Return the [x, y] coordinate for the center point of the cell that contains the specified text.  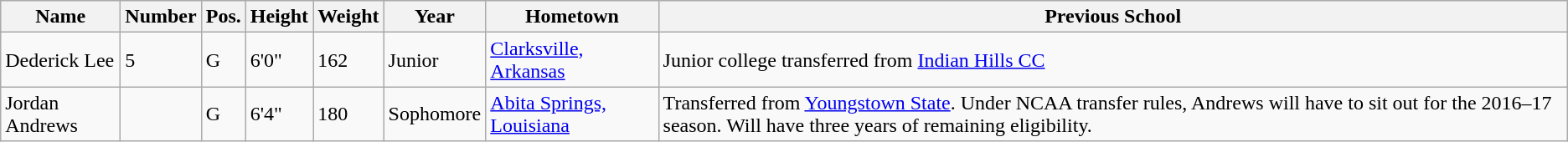
Jordan Andrews [60, 114]
Abita Springs, Louisiana [572, 114]
Year [435, 17]
Number [161, 17]
5 [161, 60]
162 [348, 60]
Junior college transferred from Indian Hills CC [1112, 60]
Height [279, 17]
Junior [435, 60]
Name [60, 17]
Sophomore [435, 114]
Hometown [572, 17]
180 [348, 114]
Weight [348, 17]
Pos. [223, 17]
6'4" [279, 114]
Clarksville, Arkansas [572, 60]
Previous School [1112, 17]
6'0" [279, 60]
Dederick Lee [60, 60]
